Return [x, y] of the center of cell containing provided text 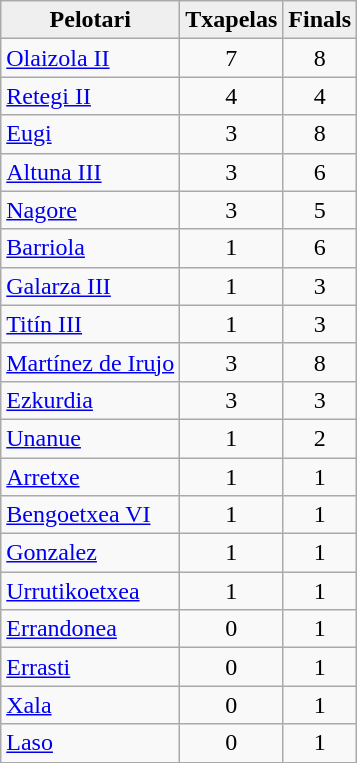
Galarza III [90, 286]
Titín III [90, 324]
Retegi II [90, 96]
Ezkurdia [90, 400]
Pelotari [90, 20]
Martínez de Irujo [90, 362]
7 [232, 58]
Eugi [90, 134]
Xala [90, 705]
Altuna III [90, 172]
Bengoetxea VI [90, 515]
Urrutikoetxea [90, 591]
Olaizola II [90, 58]
Barriola [90, 248]
Errasti [90, 667]
Gonzalez [90, 553]
Errandonea [90, 629]
Txapelas [232, 20]
Unanue [90, 438]
Laso [90, 743]
Arretxe [90, 477]
Finals [320, 20]
2 [320, 438]
5 [320, 210]
Nagore [90, 210]
